Extract the [X, Y] coordinate from the center of the cell holding the provided text.  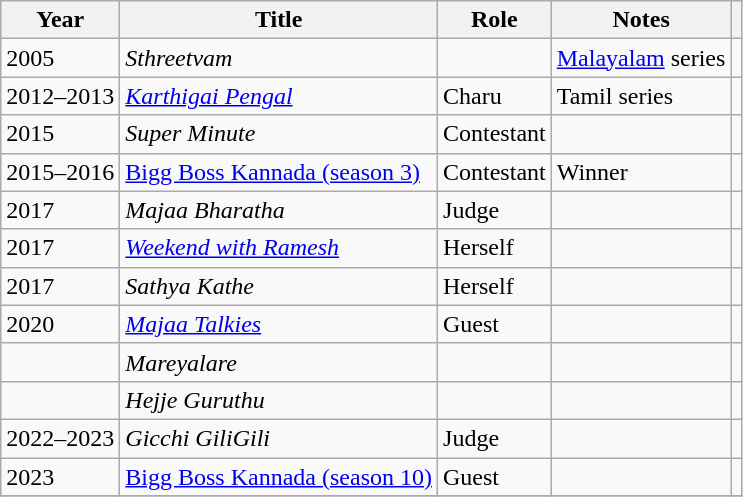
Karthigai Pengal [279, 96]
Majaa Bharatha [279, 210]
Hejje Guruthu [279, 400]
Gicchi GiliGili [279, 438]
2012–2013 [60, 96]
Bigg Boss Kannada (season 3) [279, 172]
Majaa Talkies [279, 324]
Sthreetvam [279, 58]
Mareyalare [279, 362]
Sathya Kathe [279, 286]
Role [495, 20]
Notes [641, 20]
2015–2016 [60, 172]
2005 [60, 58]
Winner [641, 172]
Weekend with Ramesh [279, 248]
2022–2023 [60, 438]
Tamil series [641, 96]
Title [279, 20]
Bigg Boss Kannada (season 10) [279, 477]
Super Minute [279, 134]
2020 [60, 324]
Year [60, 20]
Malayalam series [641, 58]
Charu [495, 96]
2015 [60, 134]
2023 [60, 477]
